For the text-containing cell, return its midpoint in (x, y) coordinate format. 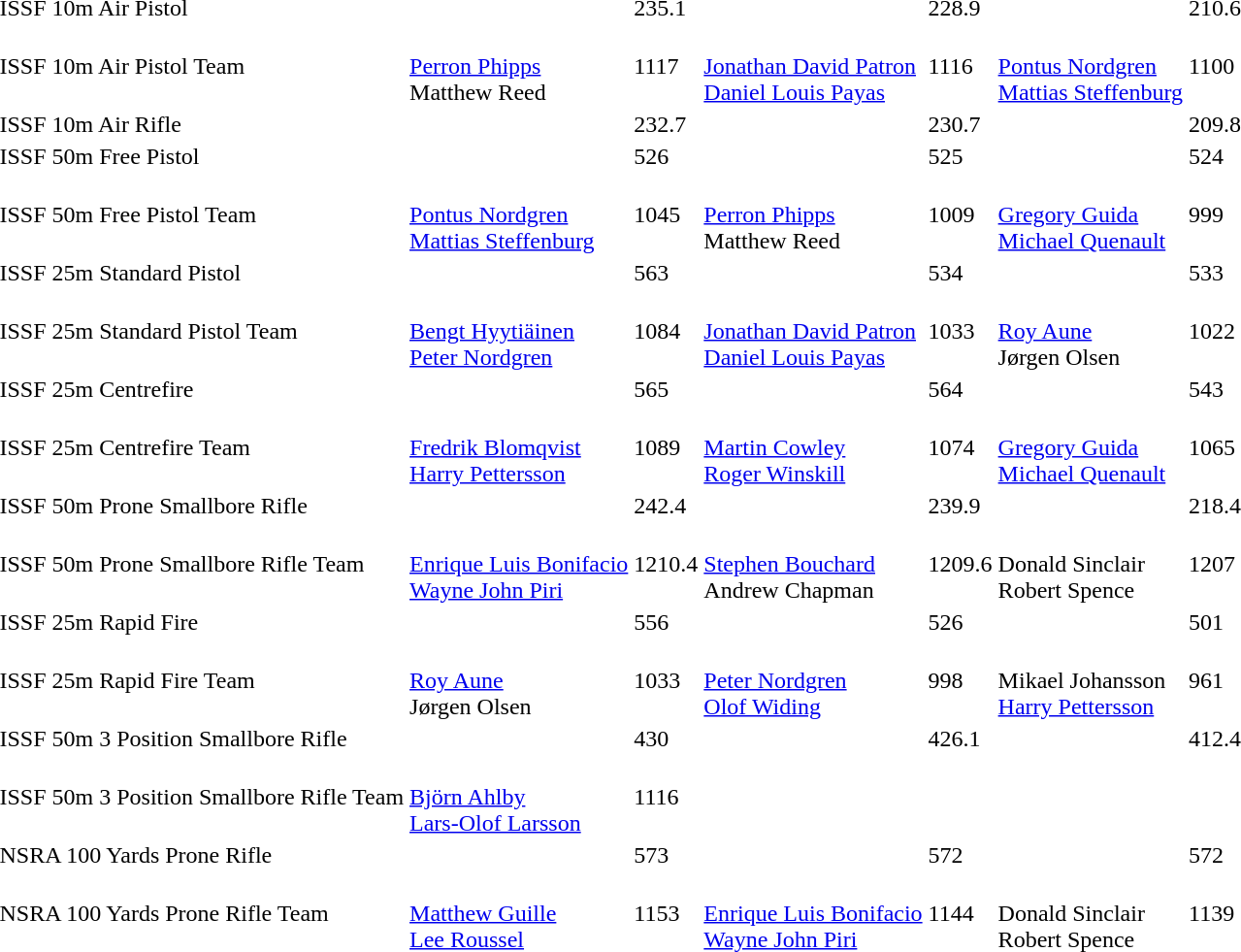
1089 (666, 447)
998 (961, 680)
Peter NordgrenOlof Widing (813, 680)
572 (961, 855)
1210.4 (666, 564)
426.1 (961, 739)
556 (666, 622)
Donald SinclairRobert Spence (1091, 564)
1209.6 (961, 564)
1084 (666, 331)
Enrique Luis BonifacioWayne John Piri (519, 564)
Björn AhlbyLars-Olof Larsson (519, 797)
525 (961, 156)
1045 (666, 214)
573 (666, 855)
564 (961, 389)
1074 (961, 447)
239.9 (961, 506)
230.7 (961, 124)
Martin CowleyRoger Winskill (813, 447)
Bengt HyytiäinenPeter Nordgren (519, 331)
563 (666, 273)
565 (666, 389)
Stephen BouchardAndrew Chapman (813, 564)
534 (961, 273)
Fredrik BlomqvistHarry Pettersson (519, 447)
242.4 (666, 506)
1117 (666, 66)
Mikael JohanssonHarry Pettersson (1091, 680)
232.7 (666, 124)
430 (666, 739)
1009 (961, 214)
